For the text-containing cell, return its midpoint in (x, y) coordinate format. 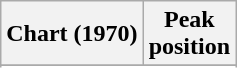
Peakposition (189, 34)
Chart (1970) (72, 34)
